Extract the [x, y] coordinate from the center of the cell holding the provided text.  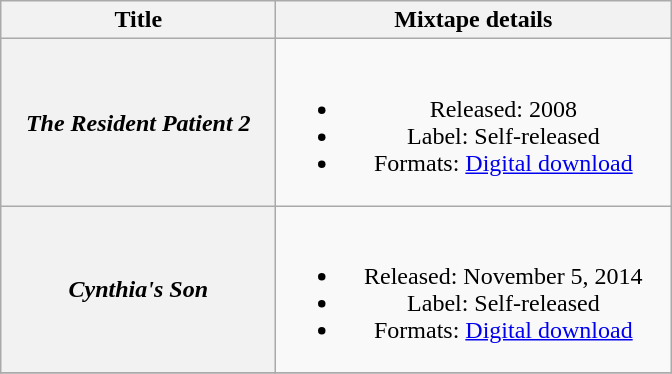
Released: 2008Label: Self-releasedFormats: Digital download [474, 122]
Released: November 5, 2014Label: Self-releasedFormats: Digital download [474, 290]
Title [138, 20]
Cynthia's Son [138, 290]
Mixtape details [474, 20]
The Resident Patient 2 [138, 122]
